Scan for the cell matching the given text and deliver its (x, y) coordinate at center. 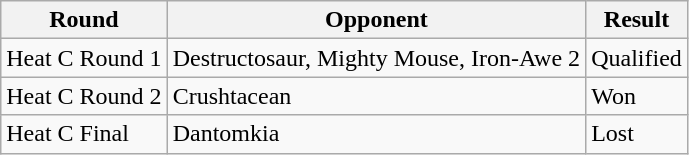
Heat C Round 2 (84, 96)
Destructosaur, Mighty Mouse, Iron-Awe 2 (376, 58)
Dantomkia (376, 134)
Opponent (376, 20)
Crushtacean (376, 96)
Heat C Round 1 (84, 58)
Lost (637, 134)
Heat C Final (84, 134)
Won (637, 96)
Qualified (637, 58)
Round (84, 20)
Result (637, 20)
